Provide the [x, y] coordinate of the cell's center where the given text is located.  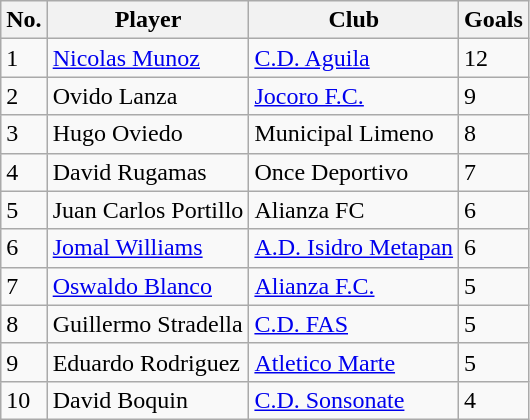
Ovido Lanza [148, 96]
Goals [494, 20]
2 [24, 96]
Alianza F.C. [354, 286]
Eduardo Rodriguez [148, 362]
David Boquin [148, 400]
Guillermo Stradella [148, 324]
Once Deportivo [354, 172]
No. [24, 20]
C.D. FAS [354, 324]
David Rugamas [148, 172]
Atletico Marte [354, 362]
12 [494, 58]
10 [24, 400]
1 [24, 58]
Alianza FC [354, 210]
Municipal Limeno [354, 134]
Jomal Williams [148, 248]
Jocoro F.C. [354, 96]
C.D. Sonsonate [354, 400]
Oswaldo Blanco [148, 286]
C.D. Aguila [354, 58]
A.D. Isidro Metapan [354, 248]
Juan Carlos Portillo [148, 210]
Club [354, 20]
3 [24, 134]
Nicolas Munoz [148, 58]
Hugo Oviedo [148, 134]
Player [148, 20]
